Return [X, Y] of the center of cell containing provided text 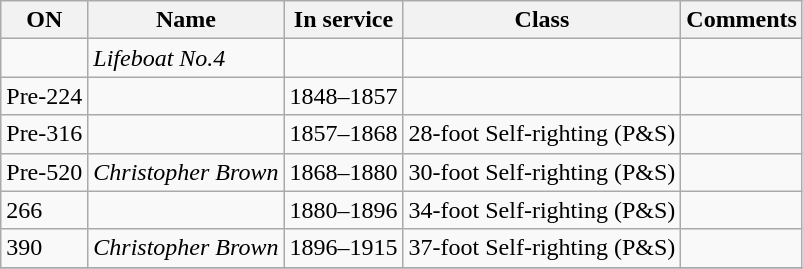
1868–1880 [344, 172]
1880–1896 [344, 210]
34-foot Self-righting (P&S) [542, 210]
37-foot Self-righting (P&S) [542, 248]
In service [344, 20]
28-foot Self-righting (P&S) [542, 134]
Name [186, 20]
Pre-520 [44, 172]
1848–1857 [344, 96]
Comments [742, 20]
1857–1868 [344, 134]
Class [542, 20]
1896–1915 [344, 248]
Pre-224 [44, 96]
Lifeboat No.4 [186, 58]
ON [44, 20]
Pre-316 [44, 134]
30-foot Self-righting (P&S) [542, 172]
390 [44, 248]
266 [44, 210]
